For the text-containing cell, return its midpoint in (x, y) coordinate format. 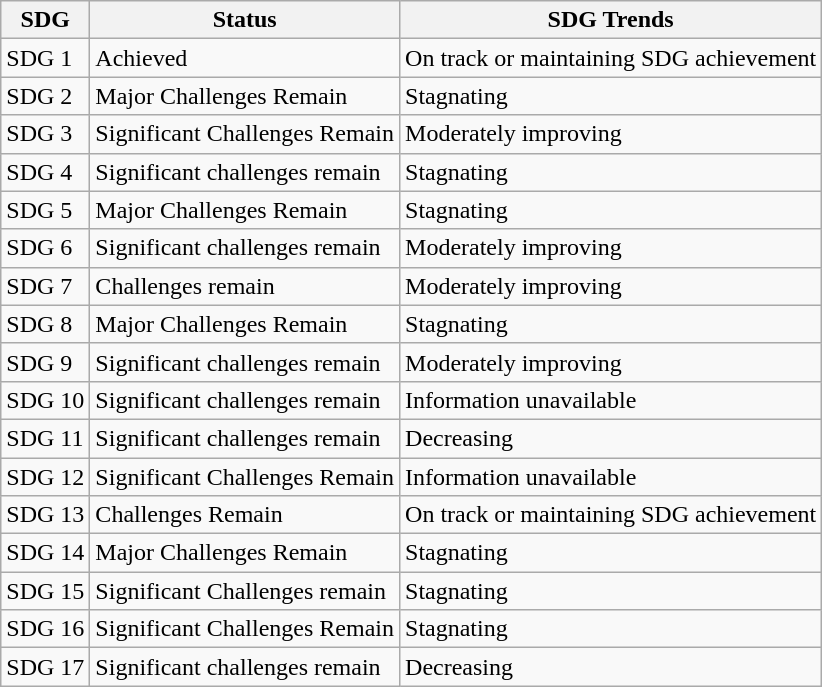
SDG 14 (46, 553)
SDG 5 (46, 210)
SDG 3 (46, 134)
SDG 12 (46, 477)
SDG 8 (46, 324)
SDG 4 (46, 172)
SDG 17 (46, 667)
SDG 11 (46, 438)
SDG 15 (46, 591)
SDG (46, 20)
SDG 10 (46, 400)
Status (245, 20)
SDG 7 (46, 286)
Achieved (245, 58)
SDG 6 (46, 248)
SDG 1 (46, 58)
Challenges remain (245, 286)
SDG 13 (46, 515)
Challenges Remain (245, 515)
SDG 2 (46, 96)
SDG 16 (46, 629)
Significant Challenges remain (245, 591)
SDG Trends (611, 20)
SDG 9 (46, 362)
